Extract the (X, Y) coordinate from the center of the cell holding the provided text.  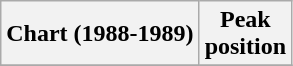
Chart (1988-1989) (100, 34)
Peakposition (245, 34)
